Extract the (x, y) coordinate from the center of the cell holding the provided text.  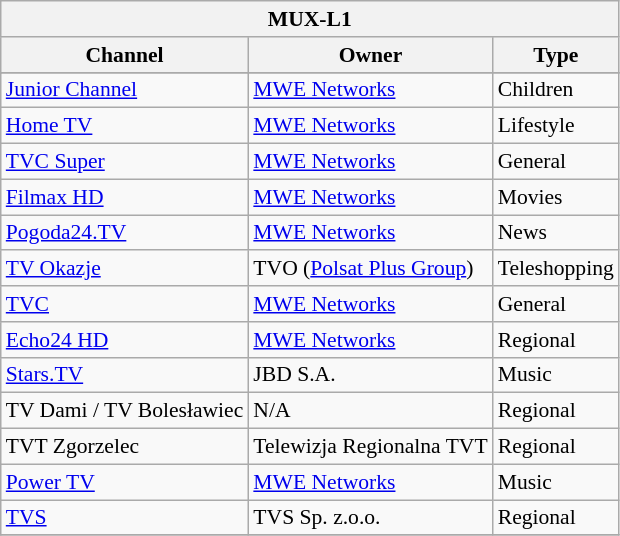
Power TV (125, 482)
TVC (125, 304)
Junior Channel (125, 90)
News (556, 233)
Teleshopping (556, 269)
TV Dami / TV Bolesławiec (125, 411)
Owner (370, 55)
Type (556, 55)
Telewizja Regionalna TVT (370, 447)
TVS (125, 518)
JBD S.A. (370, 375)
TVT Zgorzelec (125, 447)
TVO (Polsat Plus Group) (370, 269)
Lifestyle (556, 126)
Children (556, 90)
Movies (556, 197)
N/A (370, 411)
Pogoda24.TV (125, 233)
MUX-L1 (310, 19)
TVS Sp. z.o.o. (370, 518)
Home TV (125, 126)
TVC Super (125, 162)
Echo24 HD (125, 340)
Channel (125, 55)
Filmax HD (125, 197)
Stars.TV (125, 375)
TV Okazje (125, 269)
